Detect which cell encompasses the target text, then output its (x, y) center coordinate. 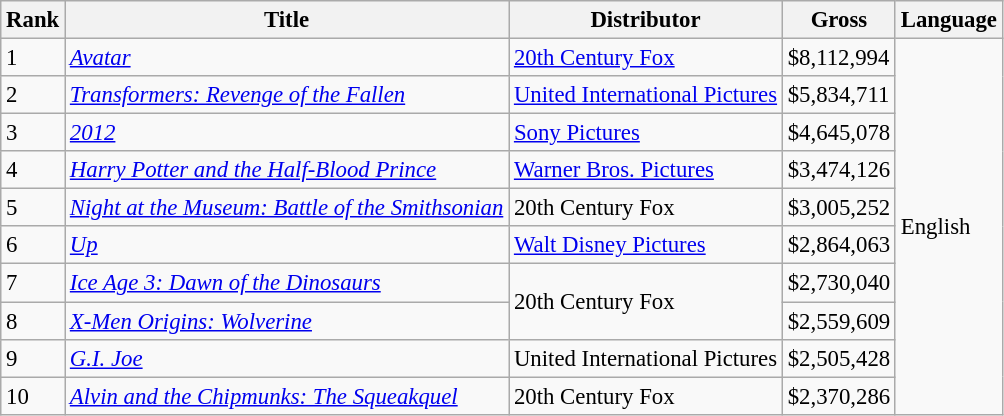
2012 (287, 133)
$5,834,711 (838, 95)
Ice Age 3: Dawn of the Dinosaurs (287, 283)
Warner Bros. Pictures (646, 170)
Sony Pictures (646, 133)
4 (33, 170)
7 (33, 283)
9 (33, 358)
X-Men Origins: Wolverine (287, 321)
Language (948, 20)
Gross (838, 20)
2 (33, 95)
Distributor (646, 20)
8 (33, 321)
Avatar (287, 58)
6 (33, 245)
$2,864,063 (838, 245)
Harry Potter and the Half-Blood Prince (287, 170)
5 (33, 208)
$8,112,994 (838, 58)
$2,559,609 (838, 321)
$2,505,428 (838, 358)
10 (33, 396)
Alvin and the Chipmunks: The Squeakquel (287, 396)
Title (287, 20)
$3,005,252 (838, 208)
G.I. Joe (287, 358)
$2,730,040 (838, 283)
Rank (33, 20)
Up (287, 245)
$4,645,078 (838, 133)
3 (33, 133)
Night at the Museum: Battle of the Smithsonian (287, 208)
$2,370,286 (838, 396)
1 (33, 58)
Walt Disney Pictures (646, 245)
English (948, 227)
Transformers: Revenge of the Fallen (287, 95)
$3,474,126 (838, 170)
